Find where the given text appears and provide that cell's center as [X, Y] coordinate. 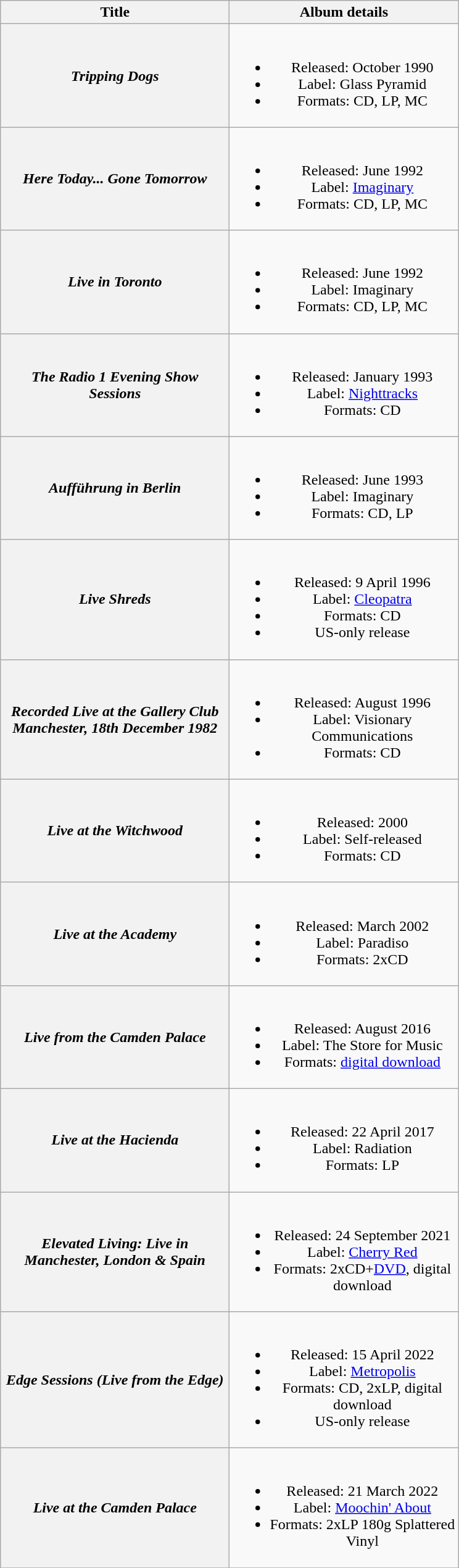
Live Shreds [115, 599]
Live from the Camden Palace [115, 1037]
Released: March 2002Label: ParadisoFormats: 2xCD [344, 933]
Tripping Dogs [115, 75]
Released: January 1993Label: NighttracksFormats: CD [344, 385]
Released: 21 March 2022Label: Moochin' AboutFormats: 2xLP 180g Splattered Vinyl [344, 1508]
Live at the Academy [115, 933]
Released: 15 April 2022Label: MetropolisFormats: CD, 2xLP, digital downloadUS-only release [344, 1380]
Live at the Witchwood [115, 831]
Elevated Living: Live in Manchester, London & Spain [115, 1251]
Recorded Live at the Gallery Club Manchester, 18th December 1982 [115, 719]
The Radio 1 Evening Show Sessions [115, 385]
Live in Toronto [115, 281]
Released: August 2016Label: The Store for MusicFormats: digital download [344, 1037]
Released: October 1990Label: Glass PyramidFormats: CD, LP, MC [344, 75]
Album details [344, 12]
Released: 9 April 1996Label: CleopatraFormats: CDUS-only release [344, 599]
Released: 2000Label: Self-releasedFormats: CD [344, 831]
Released: 24 September 2021Label: Cherry RedFormats: 2xCD+DVD, digital download [344, 1251]
Edge Sessions (Live from the Edge) [115, 1380]
Title [115, 12]
Here Today... Gone Tomorrow [115, 179]
Released: August 1996Label: Visionary CommunicationsFormats: CD [344, 719]
Live at the Camden Palace [115, 1508]
Released: 22 April 2017Label: RadiationFormats: LP [344, 1140]
Released: June 1993Label: ImaginaryFormats: CD, LP [344, 488]
Aufführung in Berlin [115, 488]
Live at the Hacienda [115, 1140]
